Capture the cell that displays the provided text and extract its [x, y] central coordinate. 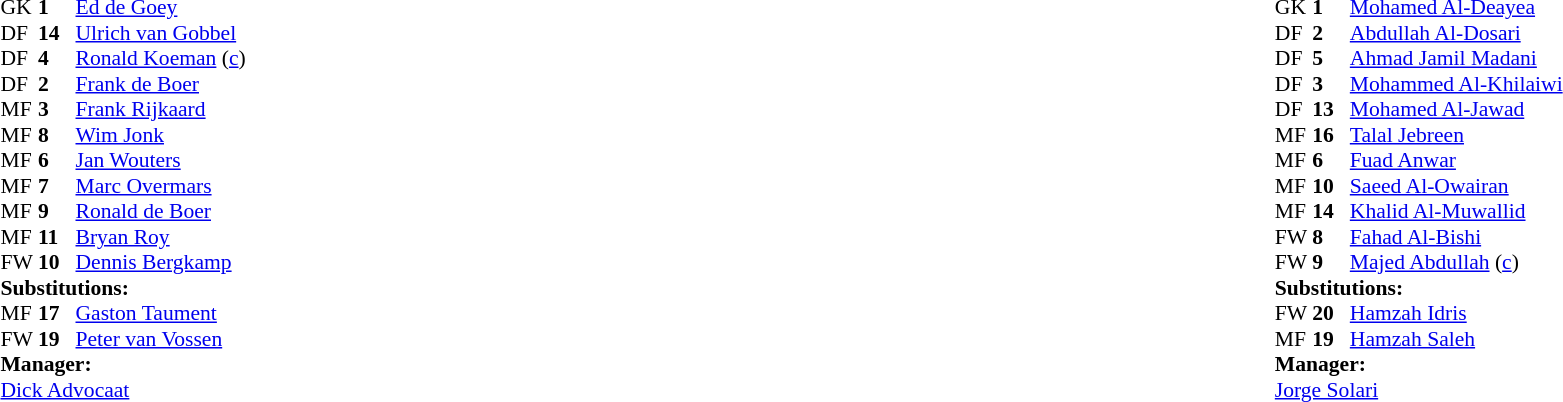
Ahmad Jamil Madani [1456, 59]
16 [1331, 135]
4 [57, 59]
20 [1331, 313]
Bryan Roy [161, 237]
11 [57, 237]
Majed Abdullah (c) [1456, 263]
Jan Wouters [161, 161]
Fahad Al-Bishi [1456, 237]
Dennis Bergkamp [161, 263]
Khalid Al-Muwallid [1456, 211]
Gaston Taument [161, 313]
5 [1331, 59]
Wim Jonk [161, 135]
Hamzah Saleh [1456, 339]
Mohamed Al-Jawad [1456, 109]
17 [57, 313]
Frank de Boer [161, 84]
Ulrich van Gobbel [161, 33]
Marc Overmars [161, 186]
Mohammed Al-Khilaiwi [1456, 84]
Ronald de Boer [161, 211]
7 [57, 186]
Hamzah Idris [1456, 313]
Ronald Koeman (c) [161, 59]
Abdullah Al-Dosari [1456, 33]
Talal Jebreen [1456, 135]
Frank Rijkaard [161, 109]
Peter van Vossen [161, 339]
Fuad Anwar [1456, 161]
13 [1331, 109]
Saeed Al-Owairan [1456, 186]
